Return the (x, y) coordinate for the center point of the cell that contains the specified text.  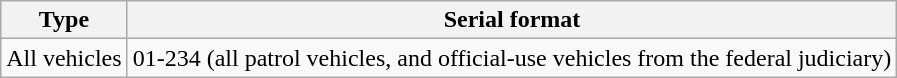
01-234 (all patrol vehicles, and official-use vehicles from the federal judiciary) (512, 58)
All vehicles (64, 58)
Serial format (512, 20)
Type (64, 20)
